From the cell containing the given text, extract its center point as (x, y) coordinate. 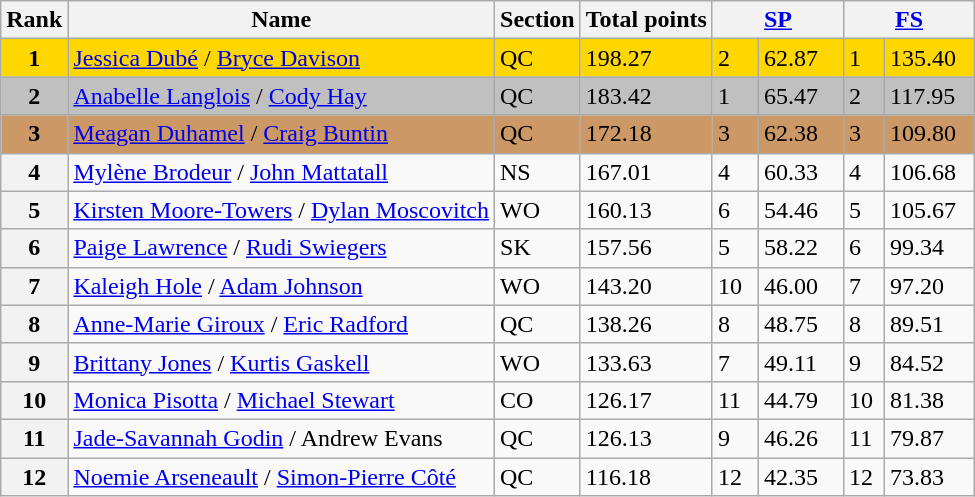
Kirsten Moore-Towers / Dylan Moscovitch (282, 210)
81.38 (930, 400)
109.80 (930, 134)
157.56 (646, 248)
Jade-Savannah Godin / Andrew Evans (282, 438)
116.18 (646, 477)
Paige Lawrence / Rudi Swiegers (282, 248)
198.27 (646, 58)
Brittany Jones / Kurtis Gaskell (282, 362)
Anabelle Langlois / Cody Hay (282, 96)
160.13 (646, 210)
99.34 (930, 248)
CO (538, 400)
58.22 (800, 248)
117.95 (930, 96)
SP (778, 20)
89.51 (930, 324)
48.75 (800, 324)
183.42 (646, 96)
NS (538, 172)
54.46 (800, 210)
Section (538, 20)
126.17 (646, 400)
Rank (34, 20)
97.20 (930, 286)
Name (282, 20)
42.35 (800, 477)
62.87 (800, 58)
44.79 (800, 400)
SK (538, 248)
Monica Pisotta / Michael Stewart (282, 400)
Jessica Dubé / Bryce Davison (282, 58)
135.40 (930, 58)
106.68 (930, 172)
Anne-Marie Giroux / Eric Radford (282, 324)
126.13 (646, 438)
167.01 (646, 172)
Noemie Arseneault / Simon-Pierre Côté (282, 477)
60.33 (800, 172)
143.20 (646, 286)
73.83 (930, 477)
49.11 (800, 362)
79.87 (930, 438)
105.67 (930, 210)
Meagan Duhamel / Craig Buntin (282, 134)
133.63 (646, 362)
62.38 (800, 134)
Total points (646, 20)
46.26 (800, 438)
172.18 (646, 134)
FS (910, 20)
65.47 (800, 96)
138.26 (646, 324)
46.00 (800, 286)
Mylène Brodeur / John Mattatall (282, 172)
84.52 (930, 362)
Kaleigh Hole / Adam Johnson (282, 286)
